Search for the cell housing the specified text and yield its (X, Y) center coordinate. 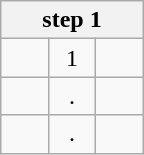
step 1 (72, 20)
1 (72, 58)
